Find where the given text appears and provide that cell's center as (x, y) coordinate. 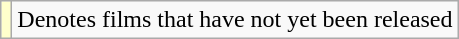
Denotes films that have not yet been released (235, 20)
